For the text-containing cell, return its midpoint in (X, Y) coordinate format. 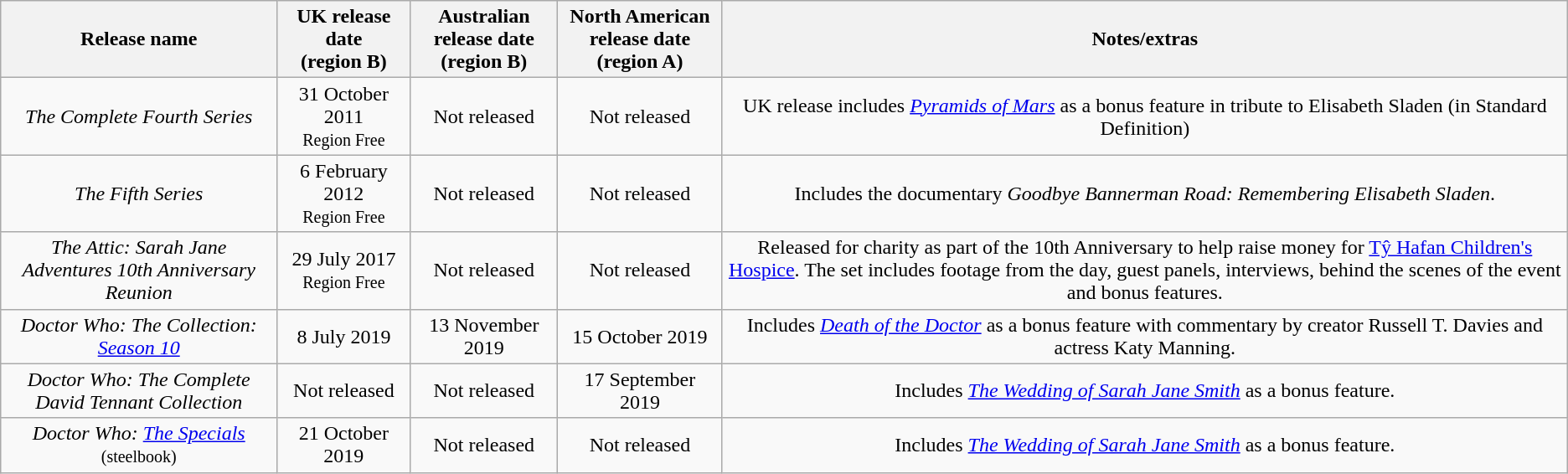
13 November 2019 (484, 337)
21 October 2019 (343, 446)
Doctor Who: The Specials (steelbook) (139, 446)
UK release date(region B) (343, 39)
The Attic: Sarah Jane Adventures 10th Anniversary Reunion (139, 270)
North American release date(region A) (640, 39)
UK release includes Pyramids of Mars as a bonus feature in tribute to Elisabeth Sladen (in Standard Definition) (1144, 116)
Australian release date(region B) (484, 39)
29 July 2017 Region Free (343, 270)
Release name (139, 39)
Doctor Who: The Complete David Tennant Collection (139, 390)
17 September 2019 (640, 390)
31 October 2011Region Free (343, 116)
Doctor Who: The Collection: Season 10 (139, 337)
8 July 2019 (343, 337)
The Fifth Series (139, 193)
The Complete Fourth Series (139, 116)
15 October 2019 (640, 337)
6 February 2012Region Free (343, 193)
Notes/extras (1144, 39)
Includes the documentary Goodbye Bannerman Road: Remembering Elisabeth Sladen. (1144, 193)
Includes Death of the Doctor as a bonus feature with commentary by creator Russell T. Davies and actress Katy Manning. (1144, 337)
